Return the (x, y) coordinate for the center point of the cell that contains the specified text.  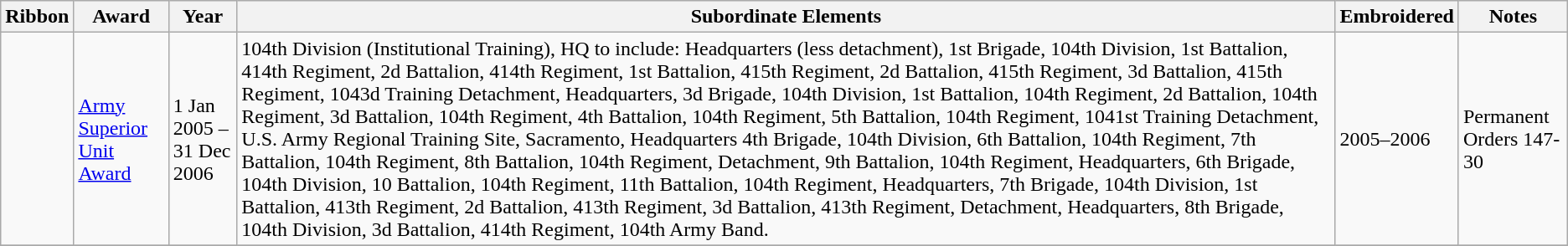
Army Superior Unit Award (121, 139)
1 Jan 2005 – 31 Dec 2006 (203, 139)
Embroidered (1397, 17)
Notes (1513, 17)
Ribbon (37, 17)
2005–2006 (1397, 139)
Permanent Orders 147-30 (1513, 139)
Award (121, 17)
Year (203, 17)
Subordinate Elements (786, 17)
